From the cell containing the given text, extract its center point as (X, Y) coordinate. 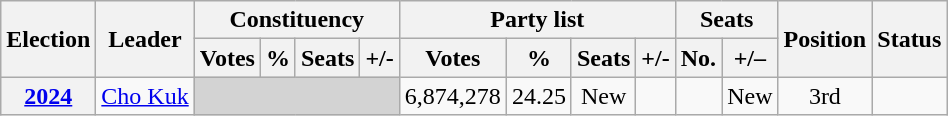
Cho Kuk (145, 96)
6,874,278 (452, 96)
3rd (825, 96)
24.25 (538, 96)
Election (48, 39)
Status (910, 39)
Constituency (296, 20)
+/– (750, 58)
2024 (48, 96)
Leader (145, 39)
Party list (537, 20)
No. (698, 58)
Position (825, 39)
